Scan for the cell matching the given text and deliver its [X, Y] coordinate at center. 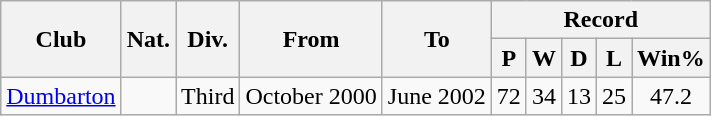
Club [61, 39]
D [578, 58]
October 2000 [311, 96]
25 [614, 96]
Nat. [148, 39]
To [436, 39]
34 [544, 96]
Win% [672, 58]
P [508, 58]
47.2 [672, 96]
Div. [208, 39]
June 2002 [436, 96]
13 [578, 96]
Record [600, 20]
W [544, 58]
From [311, 39]
Third [208, 96]
Dumbarton [61, 96]
L [614, 58]
72 [508, 96]
